Search for the cell housing the specified text and yield its (x, y) center coordinate. 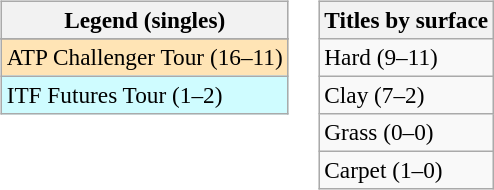
ATP Challenger Tour (16–11) (144, 57)
Grass (0–0) (406, 133)
ITF Futures Tour (1–2) (144, 95)
Clay (7–2) (406, 95)
Legend (singles) (144, 20)
Titles by surface (406, 20)
Hard (9–11) (406, 57)
Carpet (1–0) (406, 171)
